Return the [x, y] coordinate for the center point of the cell that contains the specified text.  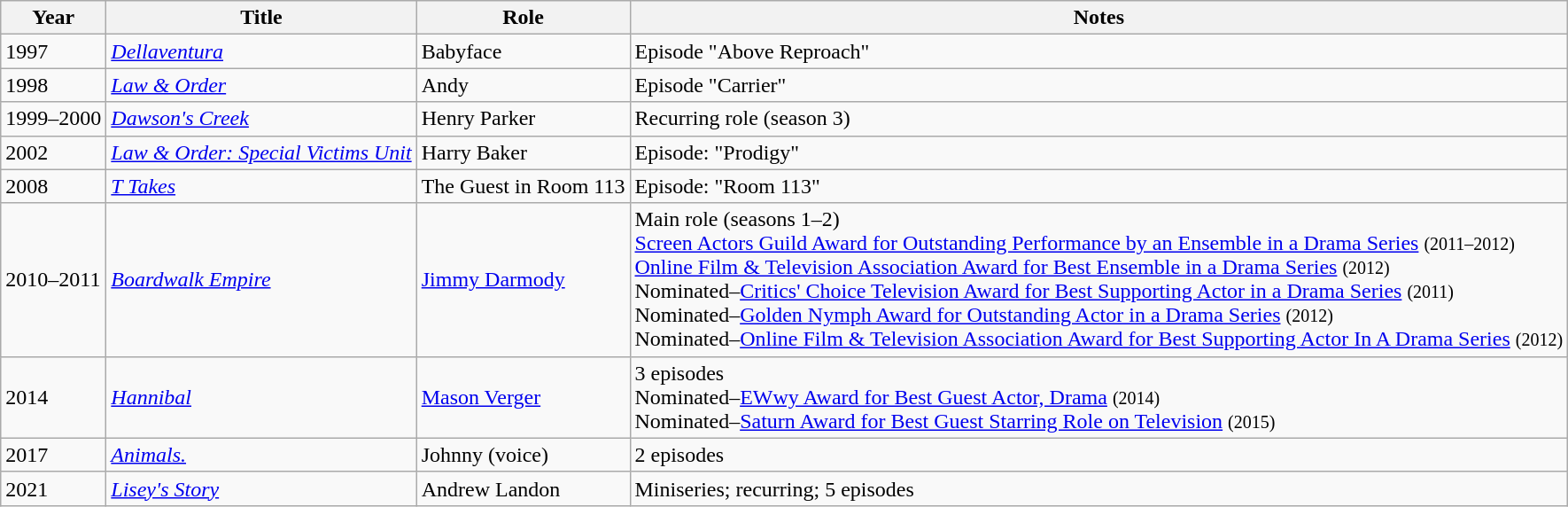
Boardwalk Empire [261, 280]
Dellaventura [261, 51]
Year [53, 18]
T Takes [261, 186]
Babyface [523, 51]
2010–2011 [53, 280]
Law & Order: Special Victims Unit [261, 152]
Notes [1098, 18]
Role [523, 18]
The Guest in Room 113 [523, 186]
2002 [53, 152]
Johnny (voice) [523, 455]
2008 [53, 186]
Hannibal [261, 397]
1997 [53, 51]
2021 [53, 488]
1998 [53, 85]
Episode "Above Reproach" [1098, 51]
Harry Baker [523, 152]
2014 [53, 397]
Episode: "Prodigy" [1098, 152]
Animals. [261, 455]
Henry Parker [523, 119]
3 episodesNominated–EWwy Award for Best Guest Actor, Drama (2014)Nominated–Saturn Award for Best Guest Starring Role on Television (2015) [1098, 397]
Jimmy Darmody [523, 280]
Law & Order [261, 85]
Mason Verger [523, 397]
2 episodes [1098, 455]
Dawson's Creek [261, 119]
Lisey's Story [261, 488]
Andy [523, 85]
Andrew Landon [523, 488]
Episode: "Room 113" [1098, 186]
Miniseries; recurring; 5 episodes [1098, 488]
Recurring role (season 3) [1098, 119]
1999–2000 [53, 119]
2017 [53, 455]
Title [261, 18]
Episode "Carrier" [1098, 85]
